Identify which cell holds the provided text, then report its [X, Y] central coordinate. 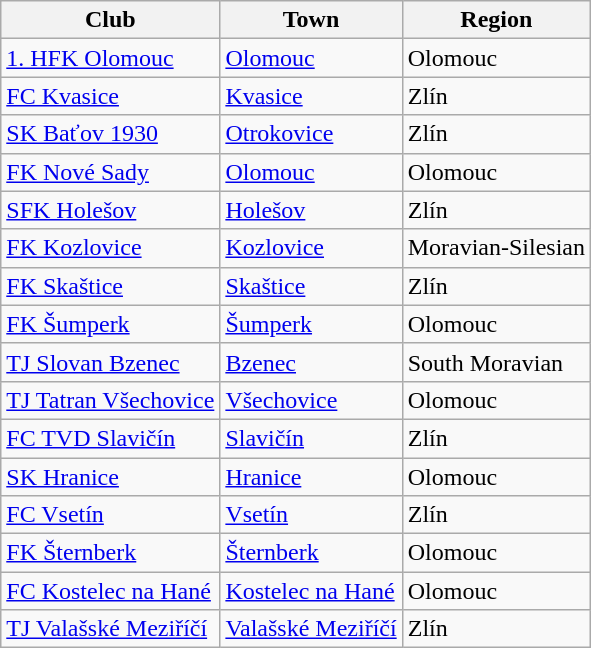
Club [110, 20]
Holešov [311, 210]
Slavičín [311, 438]
Region [496, 20]
Všechovice [311, 400]
Skaštice [311, 286]
Kvasice [311, 96]
FK Skaštice [110, 286]
SK Hranice [110, 477]
SFK Holešov [110, 210]
Bzenec [311, 362]
Vsetín [311, 515]
FC Vsetín [110, 515]
Valašské Meziříčí [311, 629]
FC TVD Slavičín [110, 438]
South Moravian [496, 362]
FK Nové Sady [110, 172]
TJ Valašské Meziříčí [110, 629]
FC Kvasice [110, 96]
Otrokovice [311, 134]
Šumperk [311, 324]
Town [311, 20]
Šternberk [311, 553]
Moravian-Silesian [496, 248]
Hranice [311, 477]
FK Kozlovice [110, 248]
Kozlovice [311, 248]
FC Kostelec na Hané [110, 591]
TJ Tatran Všechovice [110, 400]
TJ Slovan Bzenec [110, 362]
Kostelec na Hané [311, 591]
FK Šternberk [110, 553]
FK Šumperk [110, 324]
SK Baťov 1930 [110, 134]
1. HFK Olomouc [110, 58]
